Capture the cell that displays the provided text and extract its [X, Y] central coordinate. 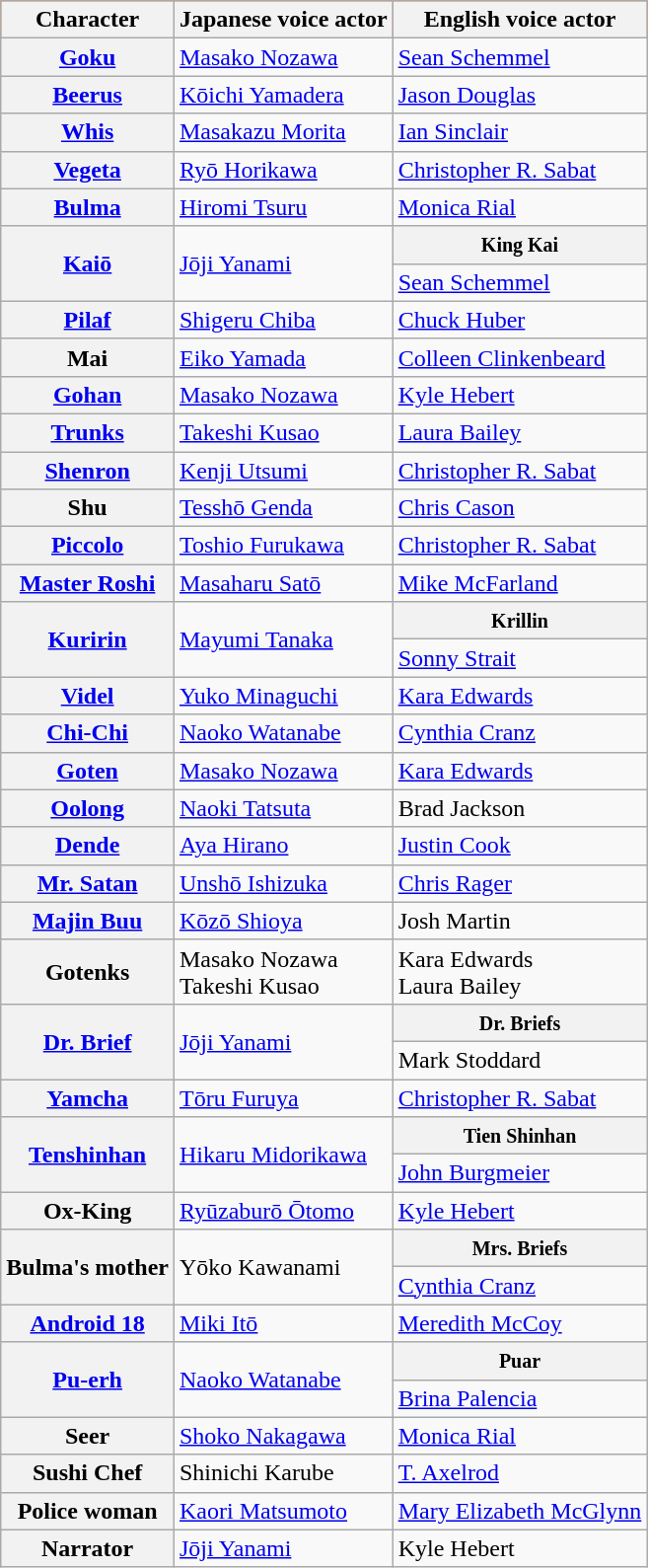
Kaori Matsumoto [283, 1511]
Bulma [88, 207]
T. Axelrod [520, 1473]
Piccolo [88, 546]
Kara EdwardsLaura Bailey [520, 971]
Kuririn [88, 639]
Chi-Chi [88, 733]
Hiromi Tsuru [283, 207]
Tien Shinhan [520, 1136]
Whis [88, 132]
Masaharu Satō [283, 583]
Justin Cook [520, 846]
Beerus [88, 95]
Mai [88, 357]
Kenji Utsumi [283, 471]
Shigeru Chiba [283, 320]
Chris Cason [520, 508]
Android 18 [88, 1323]
Colleen Clinkenbeard [520, 357]
Josh Martin [520, 921]
Oolong [88, 808]
King Kai [520, 245]
Mrs. Briefs [520, 1248]
Vegeta [88, 170]
Dr. Briefs [520, 1022]
Japanese voice actor [283, 20]
Kōzō Shioya [283, 921]
Mike McFarland [520, 583]
Videl [88, 696]
Sonny Strait [520, 658]
Narrator [88, 1548]
Gotenks [88, 971]
Master Roshi [88, 583]
Mayumi Tanaka [283, 639]
Majin Buu [88, 921]
Unshō Ishizuka [283, 883]
Krillin [520, 621]
Dende [88, 846]
Puar [520, 1361]
Yuko Minaguchi [283, 696]
Ryūzaburō Ōtomo [283, 1211]
Mark Stoddard [520, 1060]
Gohan [88, 395]
Naoki Tatsuta [283, 808]
Tesshō Genda [283, 508]
Chris Rager [520, 883]
Toshio Furukawa [283, 546]
Shinichi Karube [283, 1473]
Masako NozawaTakeshi Kusao [283, 971]
Miki Itō [283, 1323]
Trunks [88, 432]
Police woman [88, 1511]
Masakazu Morita [283, 132]
English voice actor [520, 20]
Shoko Nakagawa [283, 1436]
Kōichi Yamadera [283, 95]
Shu [88, 508]
Yōko Kawanami [283, 1267]
Ryō Horikawa [283, 170]
Ox-King [88, 1211]
Yamcha [88, 1098]
Character [88, 20]
Brad Jackson [520, 808]
John Burgmeier [520, 1173]
Hikaru Midorikawa [283, 1155]
Seer [88, 1436]
Tōru Furuya [283, 1098]
Tenshinhan [88, 1155]
Dr. Brief [88, 1041]
Goten [88, 771]
Shenron [88, 471]
Sushi Chef [88, 1473]
Goku [88, 57]
Kaiō [88, 263]
Mr. Satan [88, 883]
Takeshi Kusao [283, 432]
Ian Sinclair [520, 132]
Bulma's mother [88, 1267]
Aya Hirano [283, 846]
Brina Palencia [520, 1398]
Laura Bailey [520, 432]
Pilaf [88, 320]
Meredith McCoy [520, 1323]
Jason Douglas [520, 95]
Pu-erh [88, 1380]
Eiko Yamada [283, 357]
Chuck Huber [520, 320]
Mary Elizabeth McGlynn [520, 1511]
